Extract the [x, y] coordinate from the center of the cell holding the provided text.  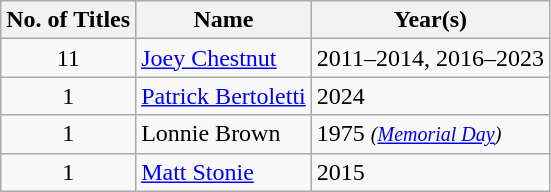
Matt Stonie [224, 172]
2015 [430, 172]
No. of Titles [68, 20]
11 [68, 58]
2011–2014, 2016–2023 [430, 58]
Patrick Bertoletti [224, 96]
Year(s) [430, 20]
Lonnie Brown [224, 134]
2024 [430, 96]
Joey Chestnut [224, 58]
Name [224, 20]
1975 (Memorial Day) [430, 134]
